Identify which cell holds the provided text, then report its [x, y] central coordinate. 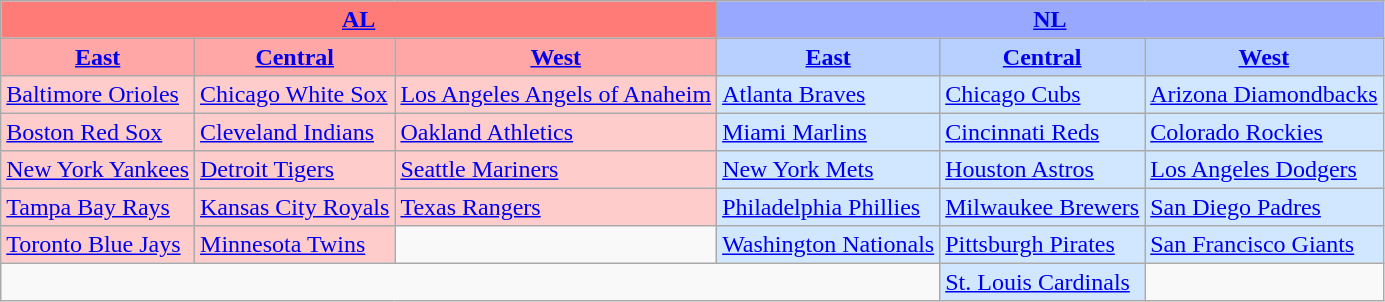
Oakland Athletics [556, 132]
Detroit Tigers [295, 170]
Milwaukee Brewers [1042, 206]
Texas Rangers [556, 206]
Kansas City Royals [295, 206]
Tampa Bay Rays [98, 206]
New York Yankees [98, 170]
San Francisco Giants [1264, 244]
Seattle Mariners [556, 170]
Chicago White Sox [295, 94]
NL [1050, 20]
Minnesota Twins [295, 244]
New York Mets [828, 170]
Pittsburgh Pirates [1042, 244]
Baltimore Orioles [98, 94]
Chicago Cubs [1042, 94]
Los Angeles Angels of Anaheim [556, 94]
Toronto Blue Jays [98, 244]
Houston Astros [1042, 170]
Boston Red Sox [98, 132]
Colorado Rockies [1264, 132]
Washington Nationals [828, 244]
Cincinnati Reds [1042, 132]
AL [359, 20]
Los Angeles Dodgers [1264, 170]
San Diego Padres [1264, 206]
Miami Marlins [828, 132]
Philadelphia Phillies [828, 206]
St. Louis Cardinals [1042, 282]
Arizona Diamondbacks [1264, 94]
Atlanta Braves [828, 94]
Cleveland Indians [295, 132]
